Provide the [x, y] coordinate of the cell's center where the given text is located.  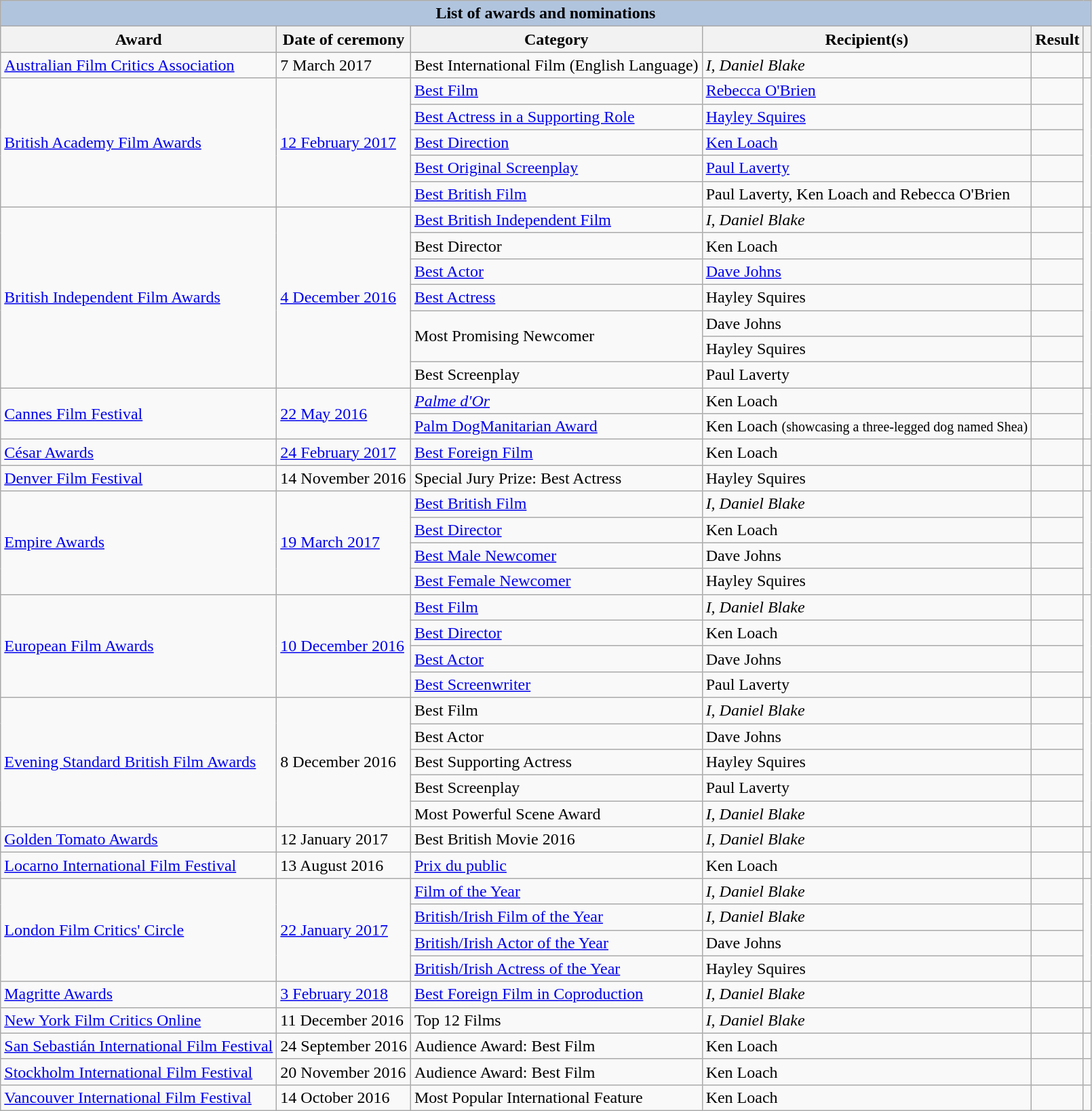
Best International Film (English Language) [556, 65]
British/Irish Actress of the Year [556, 969]
Recipient(s) [867, 39]
Date of ceremony [344, 39]
Film of the Year [556, 891]
10 December 2016 [344, 646]
24 September 2016 [344, 1046]
Palme d'Or [556, 401]
8 December 2016 [344, 762]
Award [138, 39]
European Film Awards [138, 646]
Best Original Screenplay [556, 168]
Category [556, 39]
12 January 2017 [344, 840]
22 January 2017 [344, 930]
Denver Film Festival [138, 478]
Paul Laverty, Ken Loach and Rebecca O'Brien [867, 194]
Best Screenwriter [556, 684]
Australian Film Critics Association [138, 65]
Best Female Newcomer [556, 581]
London Film Critics' Circle [138, 930]
Most Popular International Feature [556, 1097]
Best British Movie 2016 [556, 840]
Result [1057, 39]
Best Foreign Film in Coproduction [556, 994]
British Academy Film Awards [138, 142]
4 December 2016 [344, 297]
Best Actress in a Supporting Role [556, 117]
20 November 2016 [344, 1072]
New York Film Critics Online [138, 1020]
Best Actress [556, 297]
British Independent Film Awards [138, 297]
British/Irish Actor of the Year [556, 943]
Best British Independent Film [556, 220]
San Sebastián International Film Festival [138, 1046]
Stockholm International Film Festival [138, 1072]
Empire Awards [138, 543]
19 March 2017 [344, 543]
Ken Loach (showcasing a three-legged dog named Shea) [867, 427]
Evening Standard British Film Awards [138, 762]
22 May 2016 [344, 414]
César Awards [138, 452]
Rebecca O'Brien [867, 91]
Golden Tomato Awards [138, 840]
Palm DogManitarian Award [556, 427]
Best Male Newcomer [556, 555]
Best Foreign Film [556, 452]
British/Irish Film of the Year [556, 917]
13 August 2016 [344, 865]
Special Jury Prize: Best Actress [556, 478]
Cannes Film Festival [138, 414]
Prix du public [556, 865]
Locarno International Film Festival [138, 865]
List of awards and nominations [545, 14]
Top 12 Films [556, 1020]
Best Direction [556, 142]
14 October 2016 [344, 1097]
24 February 2017 [344, 452]
Magritte Awards [138, 994]
14 November 2016 [344, 478]
Most Promising Newcomer [556, 336]
12 February 2017 [344, 142]
Most Powerful Scene Award [556, 814]
Best Supporting Actress [556, 762]
Vancouver International Film Festival [138, 1097]
7 March 2017 [344, 65]
3 February 2018 [344, 994]
11 December 2016 [344, 1020]
